Extract the [X, Y] coordinate from the center of the cell holding the provided text.  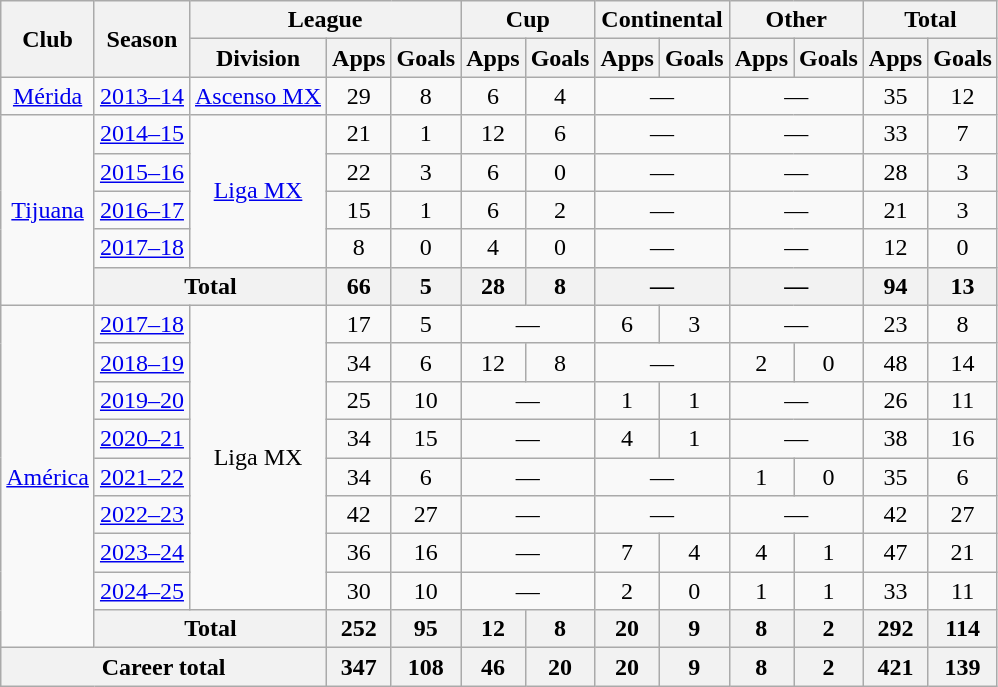
Division [258, 58]
League [324, 20]
Mérida [48, 96]
252 [359, 629]
2014–15 [142, 134]
13 [963, 286]
2015–16 [142, 172]
25 [359, 400]
2024–25 [142, 591]
Club [48, 39]
114 [963, 629]
Season [142, 39]
36 [359, 553]
2022–23 [142, 515]
América [48, 476]
46 [493, 667]
30 [359, 591]
292 [895, 629]
2018–19 [142, 362]
2023–24 [142, 553]
14 [963, 362]
2016–17 [142, 210]
17 [359, 324]
48 [895, 362]
2013–14 [142, 96]
Ascenso MX [258, 96]
Career total [164, 667]
2019–20 [142, 400]
2020–21 [142, 438]
2021–22 [142, 477]
Cup [528, 20]
38 [895, 438]
139 [963, 667]
Continental [662, 20]
94 [895, 286]
26 [895, 400]
23 [895, 324]
108 [426, 667]
Other [796, 20]
95 [426, 629]
421 [895, 667]
47 [895, 553]
Tijuana [48, 210]
29 [359, 96]
66 [359, 286]
22 [359, 172]
347 [359, 667]
